For the text-containing cell, return its midpoint in [X, Y] coordinate format. 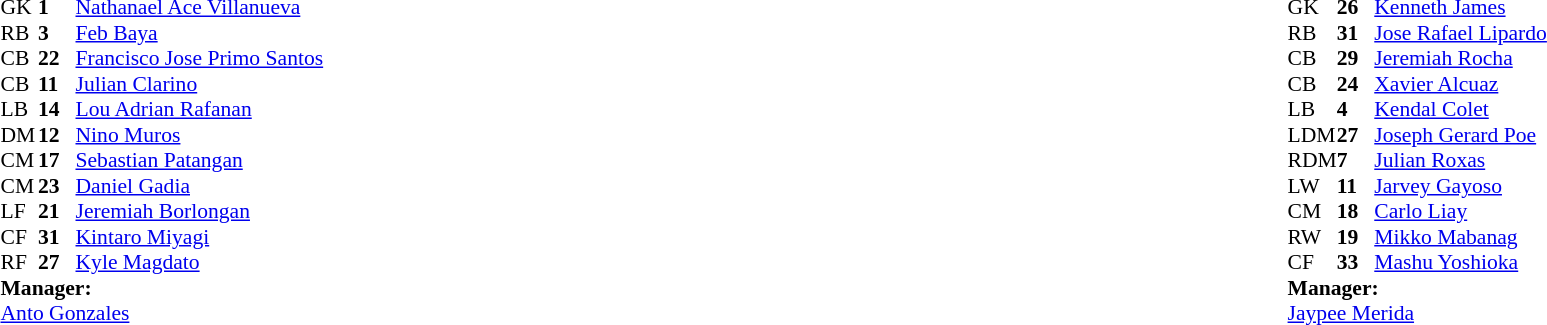
21 [57, 211]
23 [57, 186]
Mashu Yoshioka [1460, 263]
Kyle Magdato [200, 263]
22 [57, 59]
Daniel Gadia [200, 186]
LF [19, 211]
Feb Baya [200, 33]
14 [57, 109]
RDM [1312, 161]
Francisco Jose Primo Santos [200, 59]
7 [1356, 161]
RW [1312, 237]
Jeremiah Rocha [1460, 59]
DM [19, 135]
19 [1356, 237]
Sebastian Patangan [200, 161]
LDM [1312, 135]
18 [1356, 211]
Kendal Colet [1460, 109]
33 [1356, 263]
3 [57, 33]
Kintaro Miyagi [200, 237]
Joseph Gerard Poe [1460, 135]
RF [19, 263]
Jose Rafael Lipardo [1460, 33]
Julian Roxas [1460, 161]
29 [1356, 59]
Nino Muros [200, 135]
Carlo Liay [1460, 211]
4 [1356, 109]
17 [57, 161]
12 [57, 135]
Mikko Mabanag [1460, 237]
LW [1312, 186]
Julian Clarino [200, 84]
Jeremiah Borlongan [200, 211]
Xavier Alcuaz [1460, 84]
Lou Adrian Rafanan [200, 109]
24 [1356, 84]
Jarvey Gayoso [1460, 186]
